Capture the cell that displays the provided text and extract its [X, Y] central coordinate. 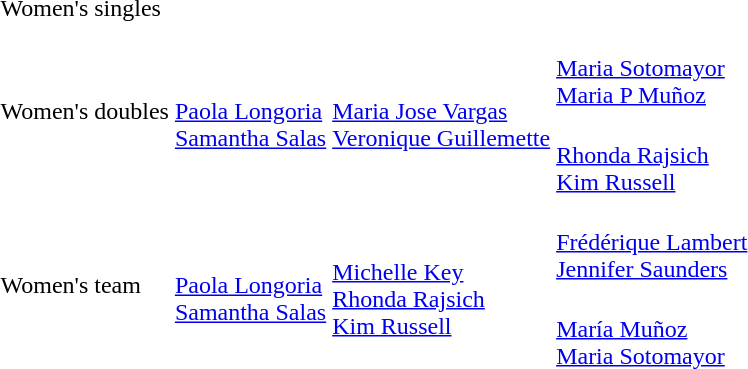
Maria Jose VargasVeronique Guillemette [442, 112]
Paola LongoriaSamantha Salas [250, 112]
